Return [X, Y] of the center of cell containing provided text 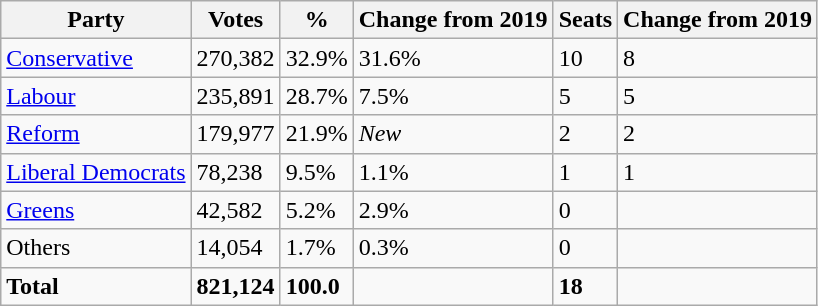
235,891 [236, 96]
9.5% [316, 172]
Conservative [96, 58]
270,382 [236, 58]
Greens [96, 210]
Labour [96, 96]
Others [96, 248]
14,054 [236, 248]
32.9% [316, 58]
821,124 [236, 286]
Total [96, 286]
Seats [585, 20]
0.3% [453, 248]
2.9% [453, 210]
Reform [96, 134]
179,977 [236, 134]
31.6% [453, 58]
1.7% [316, 248]
78,238 [236, 172]
New [453, 134]
42,582 [236, 210]
18 [585, 286]
Party [96, 20]
7.5% [453, 96]
5.2% [316, 210]
% [316, 20]
Votes [236, 20]
10 [585, 58]
8 [718, 58]
1.1% [453, 172]
28.7% [316, 96]
Liberal Democrats [96, 172]
21.9% [316, 134]
100.0 [316, 286]
